Capture the cell that displays the provided text and extract its (x, y) central coordinate. 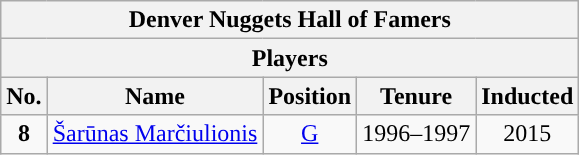
Players (290, 58)
Inducted (528, 96)
Denver Nuggets Hall of Famers (290, 20)
Position (310, 96)
No. (24, 96)
8 (24, 134)
G (310, 134)
Tenure (416, 96)
Name (155, 96)
Šarūnas Marčiulionis (155, 134)
1996–1997 (416, 134)
2015 (528, 134)
